Find where the given text appears and provide that cell's center as (x, y) coordinate. 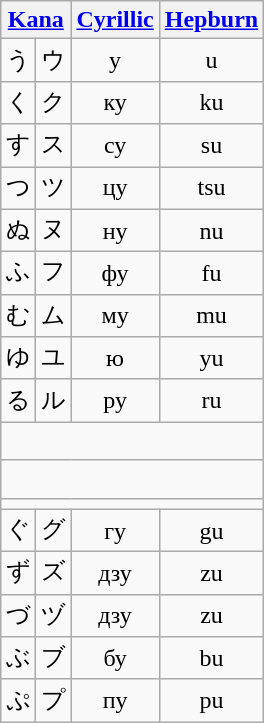
ふ (18, 274)
む (18, 316)
ク (54, 102)
му (115, 316)
ku (211, 102)
ку (115, 102)
fu (211, 274)
bu (211, 658)
ル (54, 400)
у (115, 60)
Hepburn (211, 20)
ヅ (54, 616)
ゆ (18, 358)
mu (211, 316)
nu (211, 230)
ず (18, 574)
су (115, 146)
つ (18, 188)
yu (211, 358)
ぶ (18, 658)
づ (18, 616)
ユ (54, 358)
gu (211, 530)
ウ (54, 60)
グ (54, 530)
ю (115, 358)
tsu (211, 188)
ру (115, 400)
ぐ (18, 530)
pu (211, 700)
ス (54, 146)
ぷ (18, 700)
бу (115, 658)
プ (54, 700)
фу (115, 274)
ヌ (54, 230)
ブ (54, 658)
く (18, 102)
пу (115, 700)
ム (54, 316)
ну (115, 230)
u (211, 60)
ぬ (18, 230)
ズ (54, 574)
su (211, 146)
う (18, 60)
ru (211, 400)
гу (115, 530)
す (18, 146)
フ (54, 274)
る (18, 400)
ツ (54, 188)
цу (115, 188)
Kana (36, 20)
Cyrillic (115, 20)
